Find where the given text appears and provide that cell's center as (x, y) coordinate. 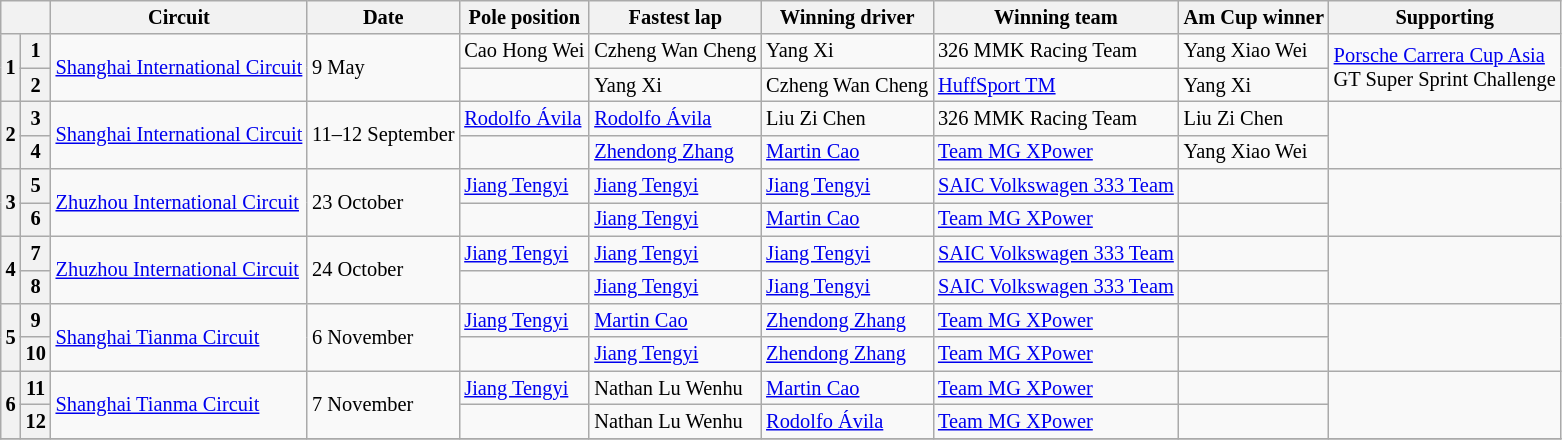
Date (383, 17)
Winning driver (847, 17)
12 (36, 421)
7 (36, 253)
11 (36, 388)
HuffSport TM (1056, 85)
Supporting (1445, 17)
10 (36, 354)
9 May (383, 68)
6 November (383, 336)
9 (36, 320)
Am Cup winner (1254, 17)
Pole position (524, 17)
Cao Hong Wei (524, 51)
Porsche Carrera Cup AsiaGT Super Sprint Challenge (1445, 68)
Fastest lap (675, 17)
11–12 September (383, 134)
Circuit (180, 17)
23 October (383, 202)
Winning team (1056, 17)
7 November (383, 404)
24 October (383, 270)
8 (36, 287)
